Search for the cell housing the specified text and yield its (X, Y) center coordinate. 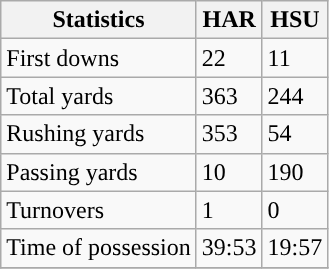
353 (229, 134)
Total yards (99, 96)
10 (229, 172)
Turnovers (99, 210)
244 (295, 96)
0 (295, 210)
1 (229, 210)
Rushing yards (99, 134)
Passing yards (99, 172)
22 (229, 58)
HSU (295, 20)
First downs (99, 58)
Time of possession (99, 248)
54 (295, 134)
39:53 (229, 248)
Statistics (99, 20)
HAR (229, 20)
363 (229, 96)
11 (295, 58)
190 (295, 172)
19:57 (295, 248)
